Scan for the cell matching the given text and deliver its (x, y) coordinate at center. 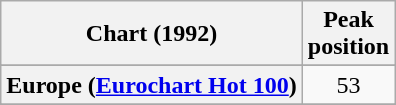
53 (348, 85)
Europe (Eurochart Hot 100) (152, 85)
Peakposition (348, 34)
Chart (1992) (152, 34)
